Scan for the cell matching the given text and deliver its [X, Y] coordinate at center. 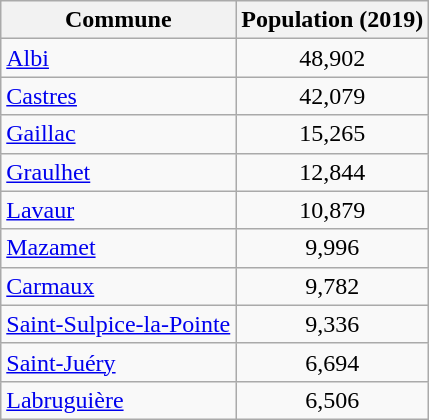
10,879 [332, 210]
6,694 [332, 362]
Saint-Juéry [118, 362]
15,265 [332, 134]
9,996 [332, 248]
48,902 [332, 58]
Population (2019) [332, 20]
Albi [118, 58]
9,336 [332, 324]
Carmaux [118, 286]
Commune [118, 20]
9,782 [332, 286]
12,844 [332, 172]
Graulhet [118, 172]
Mazamet [118, 248]
Saint-Sulpice-la-Pointe [118, 324]
Gaillac [118, 134]
Labruguière [118, 400]
6,506 [332, 400]
Castres [118, 96]
Lavaur [118, 210]
42,079 [332, 96]
